Output the [X, Y] coordinate of the center of the cell containing the given text.  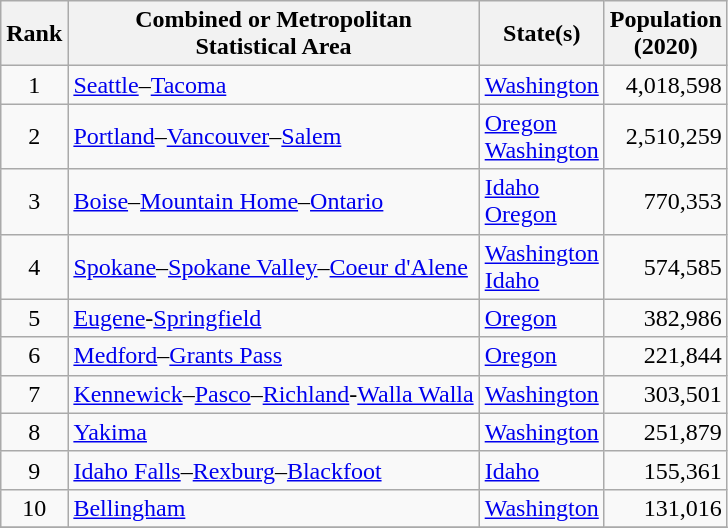
7 [34, 394]
Spokane–Spokane Valley–Coeur d'Alene [274, 266]
382,986 [666, 318]
4 [34, 266]
IdahoOregon [542, 202]
Idaho Falls–Rexburg–Blackfoot [274, 470]
303,501 [666, 394]
6 [34, 356]
4,018,598 [666, 85]
5 [34, 318]
Seattle–Tacoma [274, 85]
221,844 [666, 356]
770,353 [666, 202]
Idaho [542, 470]
1 [34, 85]
9 [34, 470]
251,879 [666, 432]
State(s) [542, 34]
2,510,259 [666, 136]
10 [34, 508]
574,585 [666, 266]
Population(2020) [666, 34]
Boise–Mountain Home–Ontario [274, 202]
Eugene-Springfield [274, 318]
Medford–Grants Pass [274, 356]
8 [34, 432]
131,016 [666, 508]
OregonWashington [542, 136]
Portland–Vancouver–Salem [274, 136]
Yakima [274, 432]
Combined or MetropolitanStatistical Area [274, 34]
Bellingham [274, 508]
3 [34, 202]
155,361 [666, 470]
Rank [34, 34]
WashingtonIdaho [542, 266]
2 [34, 136]
Kennewick–Pasco–Richland-Walla Walla [274, 394]
